Pinpoint the cell where the given text exists, returning its (x, y) midpoint coordinate. 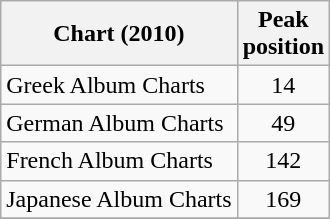
German Album Charts (119, 123)
French Album Charts (119, 161)
14 (283, 85)
Chart (2010) (119, 34)
Peakposition (283, 34)
169 (283, 199)
49 (283, 123)
142 (283, 161)
Greek Album Charts (119, 85)
Japanese Album Charts (119, 199)
